Return the (X, Y) coordinate for the center point of the cell that contains the specified text.  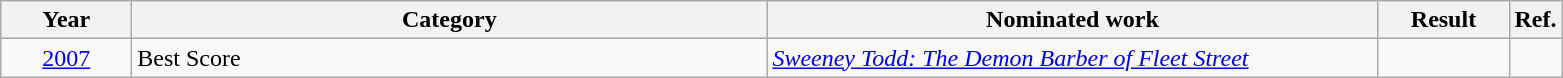
Result (1444, 20)
Best Score (450, 58)
Nominated work (1072, 20)
Category (450, 20)
Year (66, 20)
Ref. (1536, 20)
2007 (66, 58)
Sweeney Todd: The Demon Barber of Fleet Street (1072, 58)
